From the cell containing the given text, extract its center point as (X, Y) coordinate. 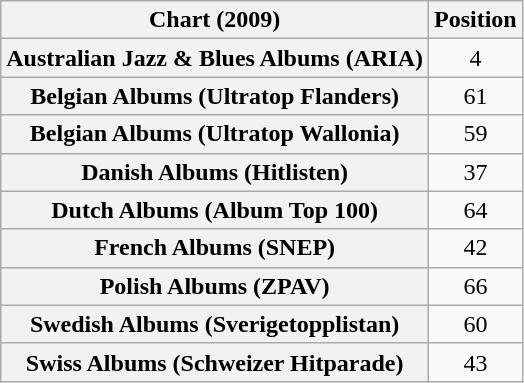
59 (476, 134)
42 (476, 248)
4 (476, 58)
64 (476, 210)
Swedish Albums (Sverigetopplistan) (215, 324)
Belgian Albums (Ultratop Wallonia) (215, 134)
Swiss Albums (Schweizer Hitparade) (215, 362)
66 (476, 286)
37 (476, 172)
Chart (2009) (215, 20)
61 (476, 96)
60 (476, 324)
Belgian Albums (Ultratop Flanders) (215, 96)
Australian Jazz & Blues Albums (ARIA) (215, 58)
French Albums (SNEP) (215, 248)
Dutch Albums (Album Top 100) (215, 210)
Position (476, 20)
Polish Albums (ZPAV) (215, 286)
43 (476, 362)
Danish Albums (Hitlisten) (215, 172)
